Identify which cell holds the provided text, then report its (x, y) central coordinate. 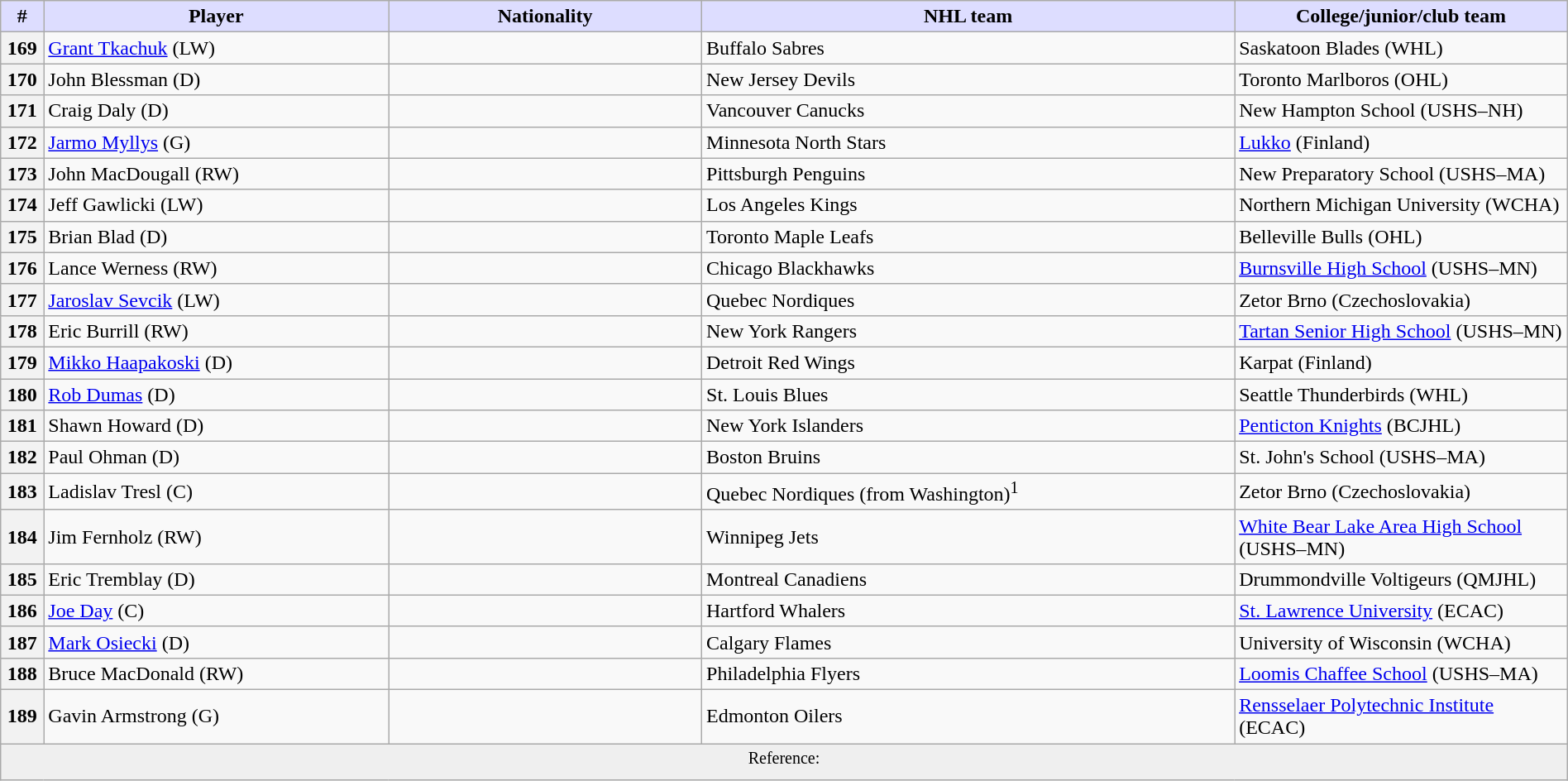
Grant Tkachuk (LW) (217, 48)
Minnesota North Stars (968, 142)
179 (22, 362)
Paul Ohman (D) (217, 458)
Burnsville High School (USHS–MN) (1401, 268)
Buffalo Sabres (968, 48)
Saskatoon Blades (WHL) (1401, 48)
188 (22, 673)
186 (22, 611)
Lukko (Finland) (1401, 142)
Detroit Red Wings (968, 362)
John MacDougall (RW) (217, 174)
175 (22, 237)
Penticton Knights (BCJHL) (1401, 426)
180 (22, 395)
# (22, 17)
173 (22, 174)
Rensselaer Polytechnic Institute (ECAC) (1401, 716)
New York Islanders (968, 426)
Jim Fernholz (RW) (217, 536)
Nationality (546, 17)
Boston Bruins (968, 458)
Winnipeg Jets (968, 536)
183 (22, 491)
187 (22, 642)
171 (22, 111)
Joe Day (C) (217, 611)
Los Angeles Kings (968, 205)
185 (22, 579)
Hartford Whalers (968, 611)
Loomis Chaffee School (USHS–MA) (1401, 673)
Vancouver Canucks (968, 111)
Toronto Marlboros (OHL) (1401, 79)
Belleville Bulls (OHL) (1401, 237)
170 (22, 79)
Jarmo Myllys (G) (217, 142)
Jaroslav Sevcik (LW) (217, 299)
Craig Daly (D) (217, 111)
New York Rangers (968, 331)
174 (22, 205)
NHL team (968, 17)
Quebec Nordiques (968, 299)
Lance Werness (RW) (217, 268)
Pittsburgh Penguins (968, 174)
St. Lawrence University (ECAC) (1401, 611)
Gavin Armstrong (G) (217, 716)
Quebec Nordiques (from Washington)1 (968, 491)
Eric Burrill (RW) (217, 331)
Jeff Gawlicki (LW) (217, 205)
Reference: (784, 763)
Calgary Flames (968, 642)
Northern Michigan University (WCHA) (1401, 205)
New Jersey Devils (968, 79)
Chicago Blackhawks (968, 268)
Eric Tremblay (D) (217, 579)
Montreal Canadiens (968, 579)
184 (22, 536)
Player (217, 17)
182 (22, 458)
Rob Dumas (D) (217, 395)
Seattle Thunderbirds (WHL) (1401, 395)
Drummondville Voltigeurs (QMJHL) (1401, 579)
181 (22, 426)
Tartan Senior High School (USHS–MN) (1401, 331)
Ladislav Tresl (C) (217, 491)
Brian Blad (D) (217, 237)
Shawn Howard (D) (217, 426)
John Blessman (D) (217, 79)
178 (22, 331)
172 (22, 142)
Mikko Haapakoski (D) (217, 362)
New Hampton School (USHS–NH) (1401, 111)
University of Wisconsin (WCHA) (1401, 642)
169 (22, 48)
176 (22, 268)
189 (22, 716)
New Preparatory School (USHS–MA) (1401, 174)
Edmonton Oilers (968, 716)
St. John's School (USHS–MA) (1401, 458)
Bruce MacDonald (RW) (217, 673)
Mark Osiecki (D) (217, 642)
Toronto Maple Leafs (968, 237)
Karpat (Finland) (1401, 362)
White Bear Lake Area High School (USHS–MN) (1401, 536)
College/junior/club team (1401, 17)
177 (22, 299)
Philadelphia Flyers (968, 673)
St. Louis Blues (968, 395)
